Return (x, y) of the center of cell containing provided text 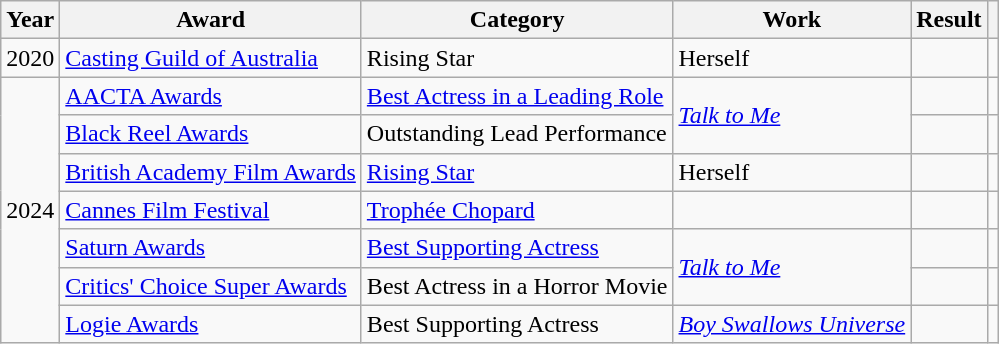
Outstanding Lead Performance (517, 134)
Black Reel Awards (211, 134)
Cannes Film Festival (211, 210)
Casting Guild of Australia (211, 58)
Saturn Awards (211, 248)
2020 (30, 58)
Best Actress in a Leading Role (517, 96)
Boy Swallows Universe (792, 324)
Trophée Chopard (517, 210)
British Academy Film Awards (211, 172)
AACTA Awards (211, 96)
Best Actress in a Horror Movie (517, 286)
Year (30, 20)
Category (517, 20)
Result (949, 20)
Logie Awards (211, 324)
Work (792, 20)
2024 (30, 210)
Critics' Choice Super Awards (211, 286)
Award (211, 20)
